Find where the given text appears and provide that cell's center as [x, y] coordinate. 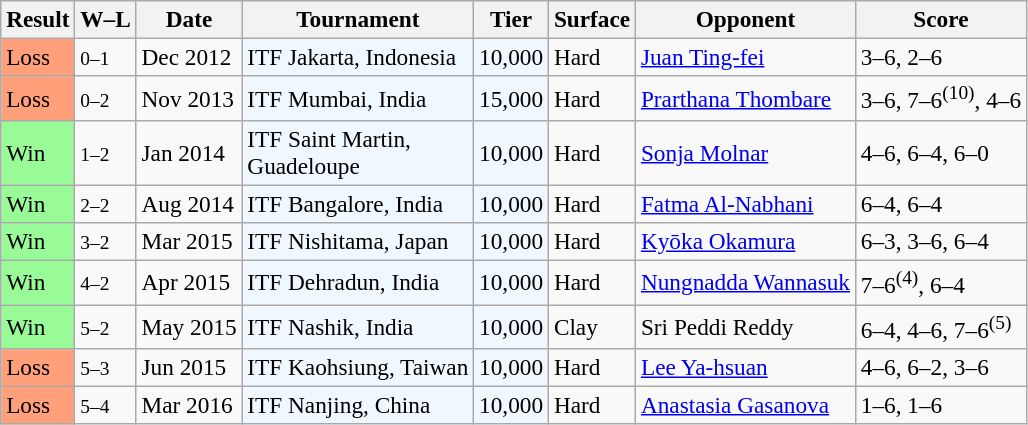
Jan 2014 [189, 152]
Apr 2015 [189, 282]
0–1 [106, 57]
2–2 [106, 204]
ITF Dehradun, India [358, 282]
Sri Peddi Reddy [746, 326]
ITF Mumbai, India [358, 98]
ITF Jakarta, Indonesia [358, 57]
Juan Ting-fei [746, 57]
3–6, 7–6(10), 4–6 [940, 98]
5–3 [106, 367]
1–2 [106, 152]
4–2 [106, 282]
ITF Nishitama, Japan [358, 241]
3–6, 2–6 [940, 57]
3–2 [106, 241]
Aug 2014 [189, 204]
6–4, 6–4 [940, 204]
Lee Ya-hsuan [746, 367]
4–6, 6–2, 3–6 [940, 367]
Prarthana Thombare [746, 98]
Jun 2015 [189, 367]
Result [38, 19]
Fatma Al-Nabhani [746, 204]
Surface [592, 19]
Mar 2015 [189, 241]
4–6, 6–4, 6–0 [940, 152]
May 2015 [189, 326]
Mar 2016 [189, 405]
ITF Nashik, India [358, 326]
W–L [106, 19]
15,000 [512, 98]
Kyōka Okamura [746, 241]
Clay [592, 326]
Nungnadda Wannasuk [746, 282]
7–6(4), 6–4 [940, 282]
5–2 [106, 326]
1–6, 1–6 [940, 405]
5–4 [106, 405]
Tournament [358, 19]
ITF Kaohsiung, Taiwan [358, 367]
6–3, 3–6, 6–4 [940, 241]
Tier [512, 19]
Score [940, 19]
Date [189, 19]
Opponent [746, 19]
Sonja Molnar [746, 152]
6–4, 4–6, 7–6(5) [940, 326]
ITF Nanjing, China [358, 405]
Nov 2013 [189, 98]
ITF Saint Martin, Guadeloupe [358, 152]
0–2 [106, 98]
Anastasia Gasanova [746, 405]
Dec 2012 [189, 57]
ITF Bangalore, India [358, 204]
